From the cell containing the given text, extract its center point as (X, Y) coordinate. 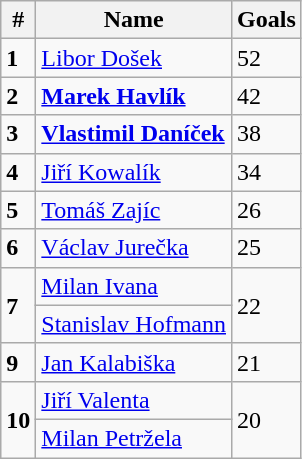
10 (18, 419)
4 (18, 172)
38 (267, 134)
Stanislav Hofmann (134, 324)
42 (267, 96)
Jiří Kowalík (134, 172)
6 (18, 248)
Name (134, 20)
Jiří Valenta (134, 400)
Goals (267, 20)
25 (267, 248)
3 (18, 134)
26 (267, 210)
Vlastimil Daníček (134, 134)
34 (267, 172)
7 (18, 305)
Milan Petržela (134, 438)
# (18, 20)
Václav Jurečka (134, 248)
2 (18, 96)
Libor Došek (134, 58)
21 (267, 362)
5 (18, 210)
Marek Havlík (134, 96)
1 (18, 58)
Milan Ivana (134, 286)
22 (267, 305)
Jan Kalabiška (134, 362)
52 (267, 58)
9 (18, 362)
Tomáš Zajíc (134, 210)
20 (267, 419)
